Identify which cell holds the provided text, then report its (X, Y) central coordinate. 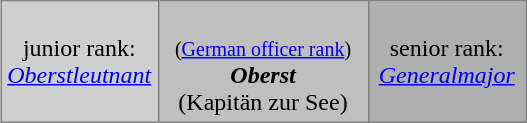
(German officer rank)Oberst(Kapitän zur See) (263, 62)
senior rank:Generalmajor (447, 62)
junior rank:Oberstleutnant (79, 62)
